Capture the cell that displays the provided text and extract its (x, y) central coordinate. 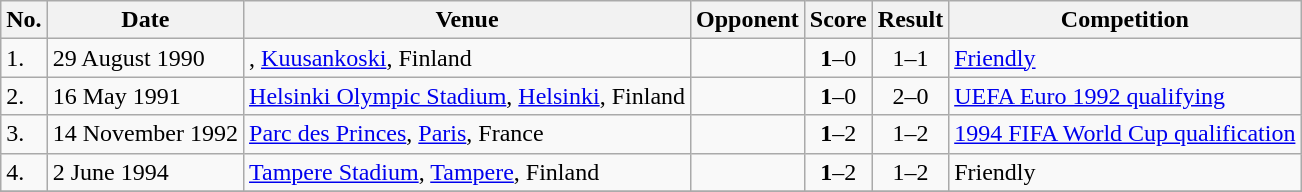
2–0 (910, 96)
14 November 1992 (145, 134)
Parc des Princes, Paris, France (468, 134)
1. (24, 58)
Competition (1125, 20)
, Kuusankoski, Finland (468, 58)
Tampere Stadium, Tampere, Finland (468, 172)
Opponent (748, 20)
4. (24, 172)
Result (910, 20)
2. (24, 96)
Venue (468, 20)
No. (24, 20)
16 May 1991 (145, 96)
UEFA Euro 1992 qualifying (1125, 96)
1994 FIFA World Cup qualification (1125, 134)
Score (838, 20)
1–1 (910, 58)
Date (145, 20)
2 June 1994 (145, 172)
Helsinki Olympic Stadium, Helsinki, Finland (468, 96)
3. (24, 134)
29 August 1990 (145, 58)
